Find where the given text appears and provide that cell's center as (x, y) coordinate. 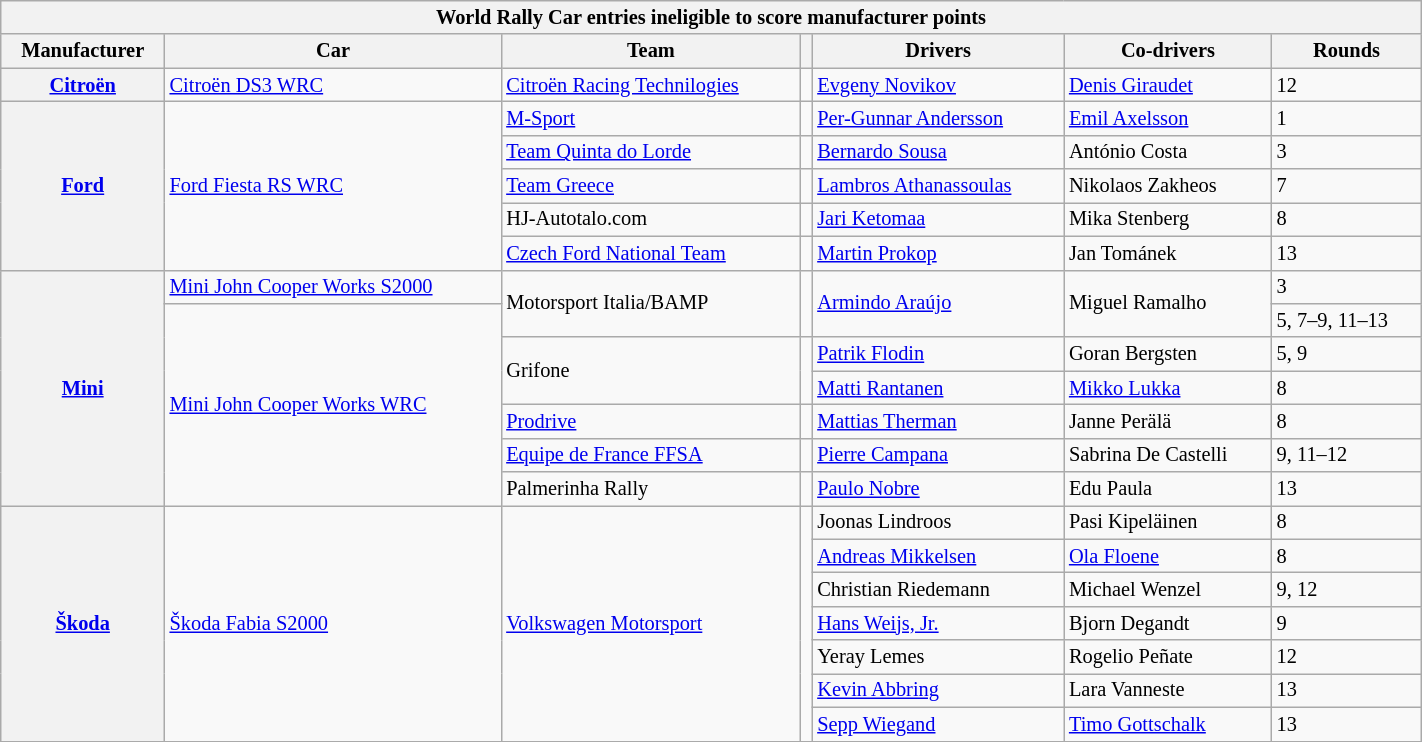
Timo Gottschalk (1168, 724)
Ford (83, 185)
Kevin Abbring (938, 690)
9 (1347, 623)
Grifone (650, 370)
Volkswagen Motorsport (650, 623)
Joonas Lindroos (938, 522)
Patrik Flodin (938, 354)
Manufacturer (83, 51)
Škoda (83, 623)
9, 12 (1347, 589)
Miguel Ramalho (1168, 304)
Lara Vanneste (1168, 690)
5, 7–9, 11–13 (1347, 320)
Per-Gunnar Andersson (938, 118)
Mini (83, 388)
Evgeny Novikov (938, 85)
Lambros Athanassoulas (938, 186)
António Costa (1168, 152)
Sabrina De Castelli (1168, 455)
Emil Axelsson (1168, 118)
Hans Weijs, Jr. (938, 623)
Armindo Araújo (938, 304)
Czech Ford National Team (650, 253)
Ola Floene (1168, 556)
Car (334, 51)
Mattias Therman (938, 421)
9, 11–12 (1347, 455)
Mikko Lukka (1168, 388)
Citroën Racing Technilogies (650, 85)
Sepp Wiegand (938, 724)
Pasi Kipeläinen (1168, 522)
Mini John Cooper Works WRC (334, 404)
Michael Wenzel (1168, 589)
Rogelio Peñate (1168, 657)
Jan Tománek (1168, 253)
Citroën DS3 WRC (334, 85)
Motorsport Italia/BAMP (650, 304)
Mini John Cooper Works S2000 (334, 287)
Andreas Mikkelsen (938, 556)
M-Sport (650, 118)
Team Greece (650, 186)
World Rally Car entries ineligible to score manufacturer points (711, 17)
Equipe de France FFSA (650, 455)
1 (1347, 118)
Team (650, 51)
7 (1347, 186)
Goran Bergsten (1168, 354)
Citroën (83, 85)
Denis Giraudet (1168, 85)
Christian Riedemann (938, 589)
5, 9 (1347, 354)
Pierre Campana (938, 455)
Bernardo Sousa (938, 152)
Matti Rantanen (938, 388)
Prodrive (650, 421)
Palmerinha Rally (650, 489)
Bjorn Degandt (1168, 623)
Team Quinta do Lorde (650, 152)
Škoda Fabia S2000 (334, 623)
Co-drivers (1168, 51)
Nikolaos Zakheos (1168, 186)
Mika Stenberg (1168, 219)
Drivers (938, 51)
Janne Perälä (1168, 421)
Martin Prokop (938, 253)
Ford Fiesta RS WRC (334, 185)
Edu Paula (1168, 489)
HJ-Autotalo.com (650, 219)
Paulo Nobre (938, 489)
Yeray Lemes (938, 657)
Rounds (1347, 51)
Jari Ketomaa (938, 219)
